Search for the cell housing the specified text and yield its (x, y) center coordinate. 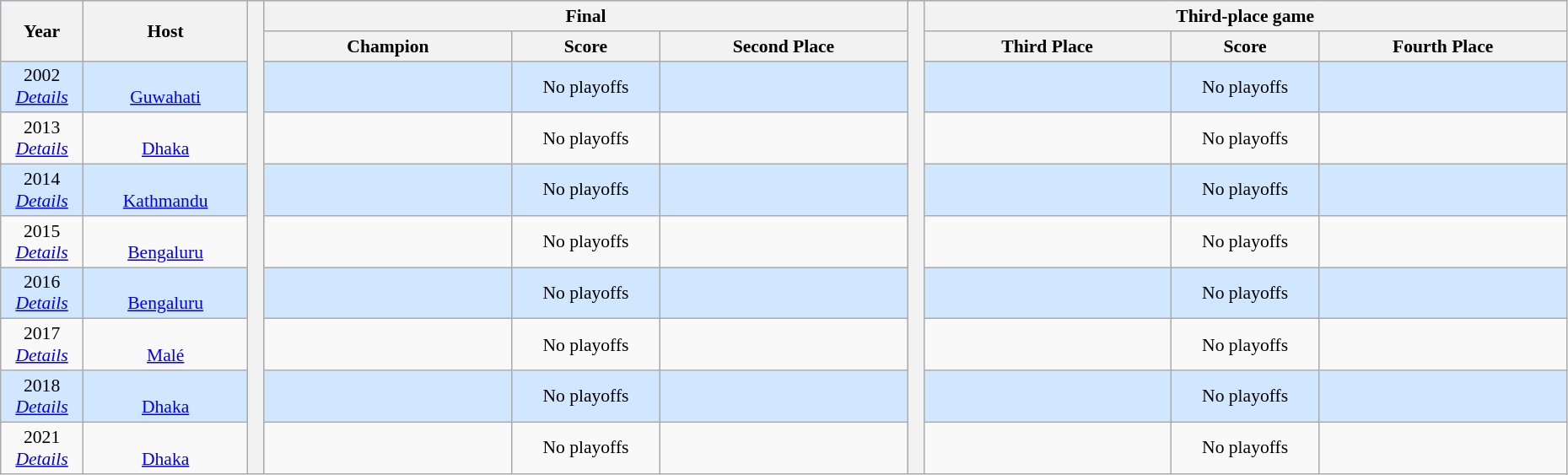
2021 Details (42, 447)
Second Place (783, 46)
Third-place game (1245, 16)
Third Place (1048, 46)
Final (585, 16)
Kathmandu (165, 191)
Champion (388, 46)
Malé (165, 344)
2002 Details (42, 86)
2013 Details (42, 138)
2018 Details (42, 397)
Year (42, 30)
2014 Details (42, 191)
Fourth Place (1442, 46)
2015 Details (42, 241)
Guwahati (165, 86)
2016 Details (42, 294)
Host (165, 30)
2017 Details (42, 344)
